Capture the cell that displays the provided text and extract its [X, Y] central coordinate. 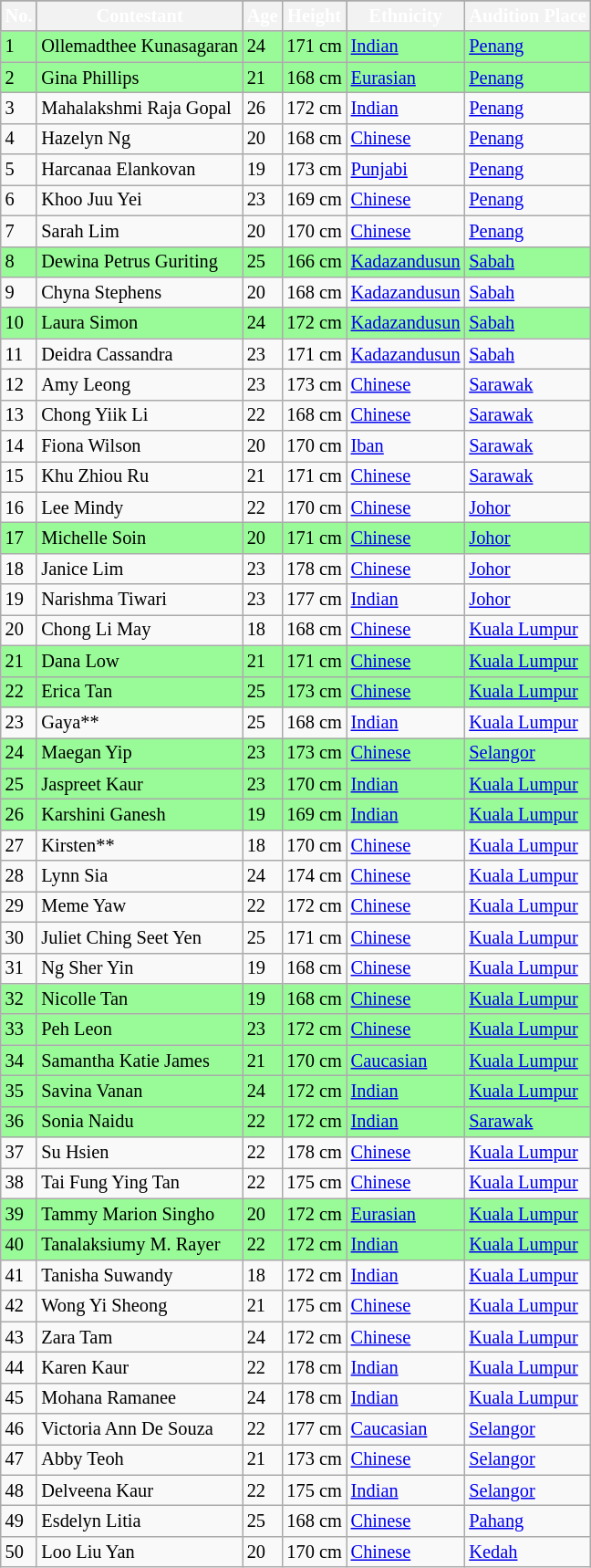
11 [19, 354]
Erica Tan [139, 692]
2 [19, 78]
Peh Leon [139, 1030]
14 [19, 446]
Wong Yi Sheong [139, 1306]
40 [19, 1245]
Chong Yiik Li [139, 415]
Nicolle Tan [139, 998]
16 [19, 507]
Height [314, 16]
No. [19, 16]
45 [19, 1398]
Sarah Lim [139, 231]
48 [19, 1490]
Tanisha Suwandy [139, 1275]
Janice Lim [139, 569]
Mohana Ramanee [139, 1398]
Karshini Ganesh [139, 814]
Lynn Sia [139, 876]
Age [263, 16]
Amy Leong [139, 384]
Audition Place [527, 16]
Deidra Cassandra [139, 354]
28 [19, 876]
34 [19, 1061]
49 [19, 1521]
Pahang [527, 1521]
Tai Fung Ying Tan [139, 1183]
Gina Phillips [139, 78]
Contestant [139, 16]
44 [19, 1367]
Kedah [527, 1552]
Abby Teoh [139, 1459]
43 [19, 1337]
37 [19, 1153]
Delveena Kaur [139, 1490]
Zara Tam [139, 1337]
Laura Simon [139, 323]
Dewina Petrus Guriting [139, 262]
Tammy Marion Singho [139, 1214]
Ollemadthee Kunasagaran [139, 47]
33 [19, 1030]
166 cm [314, 262]
30 [19, 937]
Khu Zhiou Ru [139, 476]
Iban [406, 446]
Punjabi [406, 170]
27 [19, 845]
50 [19, 1552]
Meme Yaw [139, 906]
32 [19, 998]
Samantha Katie James [139, 1061]
6 [19, 200]
39 [19, 1214]
Jaspreet Kaur [139, 784]
Hazelyn Ng [139, 139]
46 [19, 1429]
4 [19, 139]
47 [19, 1459]
12 [19, 384]
Tanalaksiumy M. Rayer [139, 1245]
Chyna Stephens [139, 292]
Su Hsien [139, 1153]
9 [19, 292]
10 [19, 323]
31 [19, 968]
36 [19, 1122]
Narishma Tiwari [139, 600]
Sonia Naidu [139, 1122]
Fiona Wilson [139, 446]
Maegan Yip [139, 753]
Juliet Ching Seet Yen [139, 937]
Victoria Ann De Souza [139, 1429]
Esdelyn Litia [139, 1521]
Savina Vanan [139, 1091]
38 [19, 1183]
17 [19, 538]
3 [19, 108]
Harcanaa Elankovan [139, 170]
35 [19, 1091]
Mahalakshmi Raja Gopal [139, 108]
Lee Mindy [139, 507]
29 [19, 906]
Loo Liu Yan [139, 1552]
1 [19, 47]
41 [19, 1275]
174 cm [314, 876]
7 [19, 231]
Chong Li May [139, 630]
Ng Sher Yin [139, 968]
Khoo Juu Yei [139, 200]
Karen Kaur [139, 1367]
5 [19, 170]
Gaya** [139, 722]
Dana Low [139, 661]
15 [19, 476]
8 [19, 262]
42 [19, 1306]
Ethnicity [406, 16]
Michelle Soin [139, 538]
Kirsten** [139, 845]
13 [19, 415]
